Locate the cell with the specified text and output its [x, y] center coordinate. 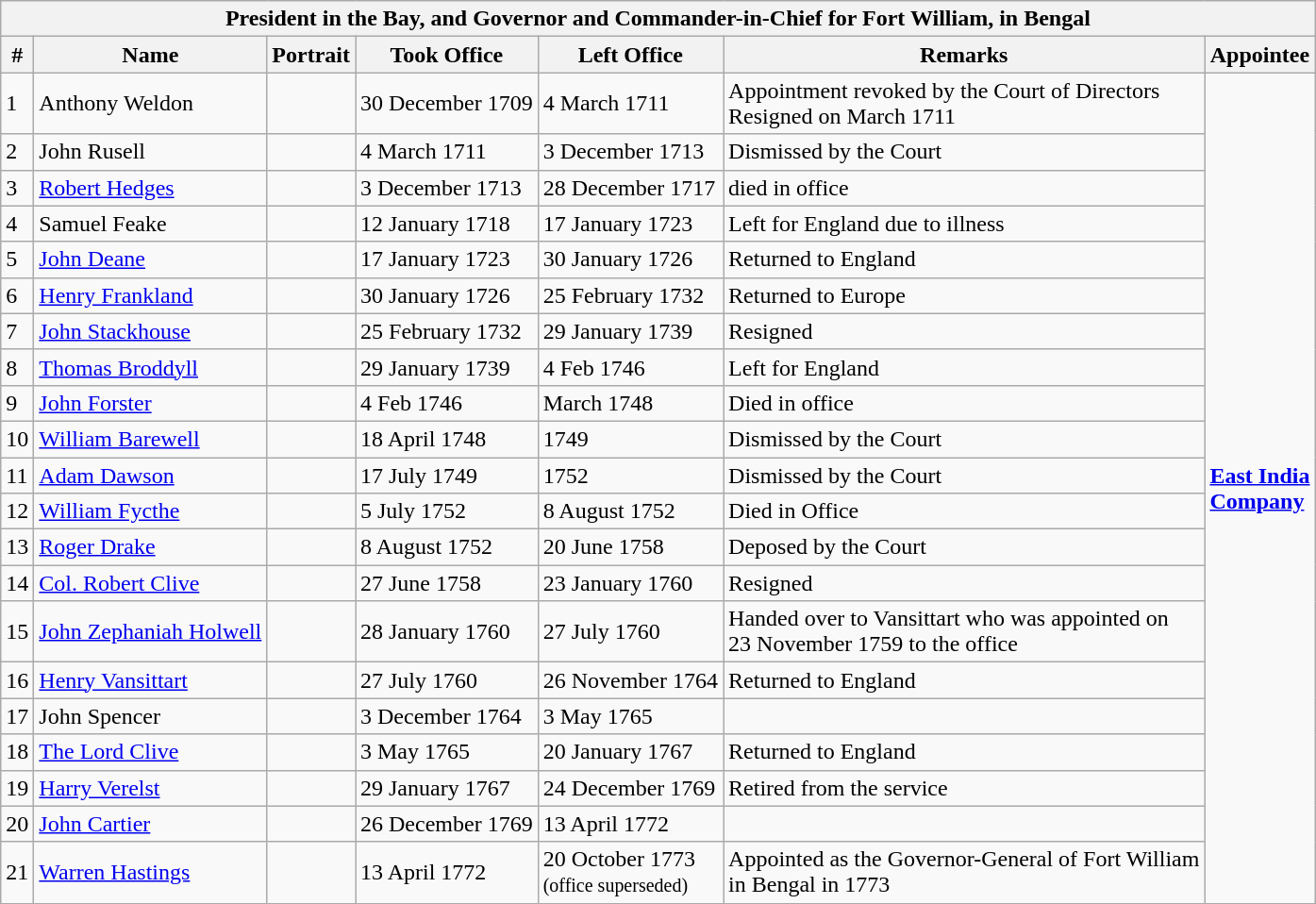
Retired from the service [964, 788]
20 October 1773(office superseded) [630, 872]
Died in Office [964, 511]
1749 [630, 439]
1752 [630, 475]
Adam Dawson [151, 475]
Warren Hastings [151, 872]
14 [17, 583]
Portrait [311, 55]
Thomas Broddyll [151, 367]
John Spencer [151, 716]
12 [17, 511]
John Forster [151, 403]
William Fycthe [151, 511]
# [17, 55]
Remarks [964, 55]
William Barewell [151, 439]
17 [17, 716]
26 November 1764 [630, 680]
Took Office [446, 55]
Henry Vansittart [151, 680]
March 1748 [630, 403]
20 January 1767 [630, 752]
18 [17, 752]
7 [17, 331]
16 [17, 680]
Handed over to Vansittart who was appointed on23 November 1759 to the office [964, 632]
4 [17, 224]
20 June 1758 [630, 547]
John Cartier [151, 824]
Appointee [1260, 55]
died in office [964, 188]
29 January 1767 [446, 788]
3 [17, 188]
John Zephaniah Holwell [151, 632]
Returned to Europe [964, 295]
Left for England due to illness [964, 224]
Harry Verelst [151, 788]
10 [17, 439]
The Lord Clive [151, 752]
26 December 1769 [446, 824]
15 [17, 632]
18 April 1748 [446, 439]
3 December 1764 [446, 716]
28 December 1717 [630, 188]
John Rusell [151, 152]
21 [17, 872]
23 January 1760 [630, 583]
Henry Frankland [151, 295]
11 [17, 475]
John Deane [151, 259]
5 [17, 259]
Left Office [630, 55]
24 December 1769 [630, 788]
Deposed by the Court [964, 547]
1 [17, 104]
Appointment revoked by the Court of DirectorsResigned on March 1711 [964, 104]
8 [17, 367]
12 January 1718 [446, 224]
Left for England [964, 367]
East IndiaCompany [1260, 488]
Roger Drake [151, 547]
Name [151, 55]
28 January 1760 [446, 632]
30 December 1709 [446, 104]
9 [17, 403]
17 July 1749 [446, 475]
John Stackhouse [151, 331]
5 July 1752 [446, 511]
Anthony Weldon [151, 104]
20 [17, 824]
2 [17, 152]
Died in office [964, 403]
19 [17, 788]
27 June 1758 [446, 583]
6 [17, 295]
Col. Robert Clive [151, 583]
Robert Hedges [151, 188]
Appointed as the Governor-General of Fort Williamin Bengal in 1773 [964, 872]
13 [17, 547]
Samuel Feake [151, 224]
President in the Bay, and Governor and Commander-in-Chief for Fort William, in Bengal [658, 19]
